Extract the [X, Y] coordinate from the center of the cell holding the provided text.  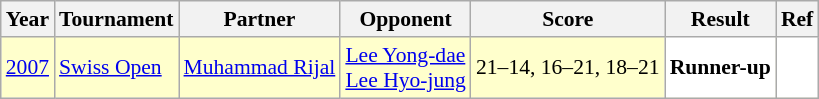
21–14, 16–21, 18–21 [568, 68]
Runner-up [720, 68]
Opponent [406, 19]
Result [720, 19]
Muhammad Rijal [260, 68]
Tournament [116, 19]
Ref [797, 19]
Score [568, 19]
Partner [260, 19]
Year [28, 19]
2007 [28, 68]
Lee Yong-dae Lee Hyo-jung [406, 68]
Swiss Open [116, 68]
